Find where the given text appears and provide that cell's center as [X, Y] coordinate. 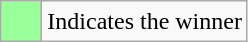
Indicates the winner [145, 22]
